Provide the [X, Y] coordinate of the cell's center where the given text is located.  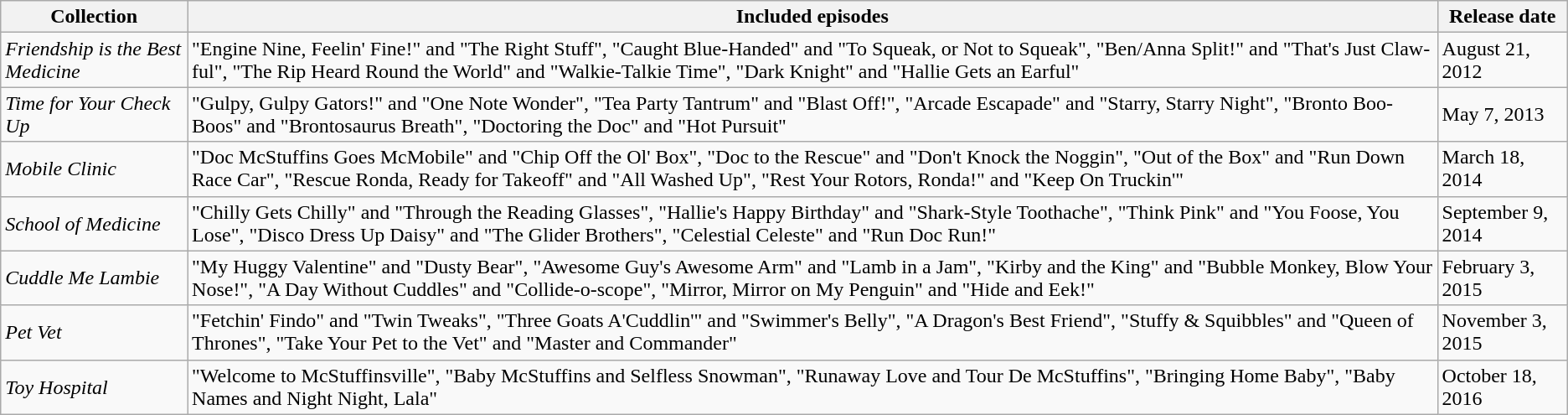
Cuddle Me Lambie [94, 278]
May 7, 2013 [1503, 114]
November 3, 2015 [1503, 332]
Collection [94, 17]
February 3, 2015 [1503, 278]
Time for Your Check Up [94, 114]
Mobile Clinic [94, 169]
September 9, 2014 [1503, 223]
School of Medicine [94, 223]
March 18, 2014 [1503, 169]
August 21, 2012 [1503, 60]
Friendship is the Best Medicine [94, 60]
Pet Vet [94, 332]
October 18, 2016 [1503, 387]
Release date [1503, 17]
Toy Hospital [94, 387]
Included episodes [812, 17]
